Locate the cell with the specified text and output its [X, Y] center coordinate. 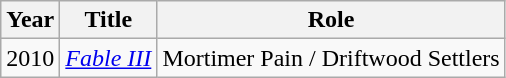
Mortimer Pain / Driftwood Settlers [331, 58]
2010 [30, 58]
Title [108, 20]
Year [30, 20]
Role [331, 20]
Fable III [108, 58]
